Identify which cell holds the provided text, then report its (X, Y) central coordinate. 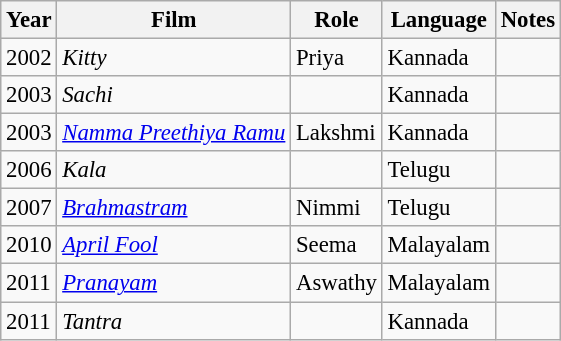
Pranayam (174, 283)
April Fool (174, 245)
Kala (174, 170)
Tantra (174, 321)
Priya (337, 58)
Film (174, 20)
Seema (337, 245)
Lakshmi (337, 133)
Language (438, 20)
2007 (29, 208)
Kitty (174, 58)
Brahmastram (174, 208)
Sachi (174, 95)
Notes (528, 20)
Namma Preethiya Ramu (174, 133)
2010 (29, 245)
2002 (29, 58)
Nimmi (337, 208)
2006 (29, 170)
Aswathy (337, 283)
Year (29, 20)
Role (337, 20)
